Find where the given text appears and provide that cell's center as [x, y] coordinate. 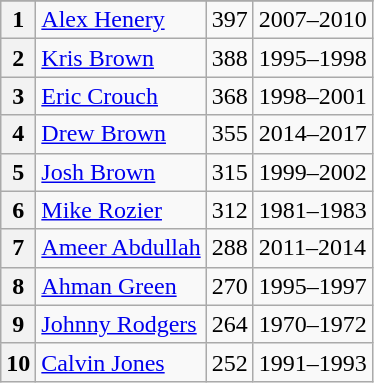
1995–1997 [312, 286]
388 [230, 58]
Johnny Rodgers [121, 324]
6 [18, 210]
2011–2014 [312, 248]
1999–2002 [312, 172]
368 [230, 96]
Drew Brown [121, 134]
2014–2017 [312, 134]
Eric Crouch [121, 96]
7 [18, 248]
9 [18, 324]
8 [18, 286]
Kris Brown [121, 58]
1998–2001 [312, 96]
270 [230, 286]
2 [18, 58]
397 [230, 20]
2007–2010 [312, 20]
Calvin Jones [121, 362]
1970–1972 [312, 324]
Ameer Abdullah [121, 248]
1995–1998 [312, 58]
Ahman Green [121, 286]
1991–1993 [312, 362]
10 [18, 362]
4 [18, 134]
355 [230, 134]
264 [230, 324]
Mike Rozier [121, 210]
312 [230, 210]
3 [18, 96]
288 [230, 248]
315 [230, 172]
Alex Henery [121, 20]
252 [230, 362]
1 [18, 20]
5 [18, 172]
1981–1983 [312, 210]
Josh Brown [121, 172]
